Locate the cell with the specified text and output its [X, Y] center coordinate. 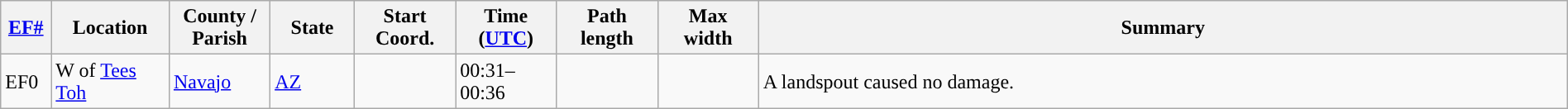
Location [111, 28]
00:31–00:36 [506, 81]
State [313, 28]
AZ [313, 81]
Time (UTC) [506, 28]
W of Tees Toh [111, 81]
Max width [708, 28]
County / Parish [219, 28]
EF0 [26, 81]
Path length [607, 28]
EF# [26, 28]
Start Coord. [404, 28]
Summary [1163, 28]
A landspout caused no damage. [1163, 81]
Navajo [219, 81]
